Output the (x, y) coordinate of the center of the cell containing the given text.  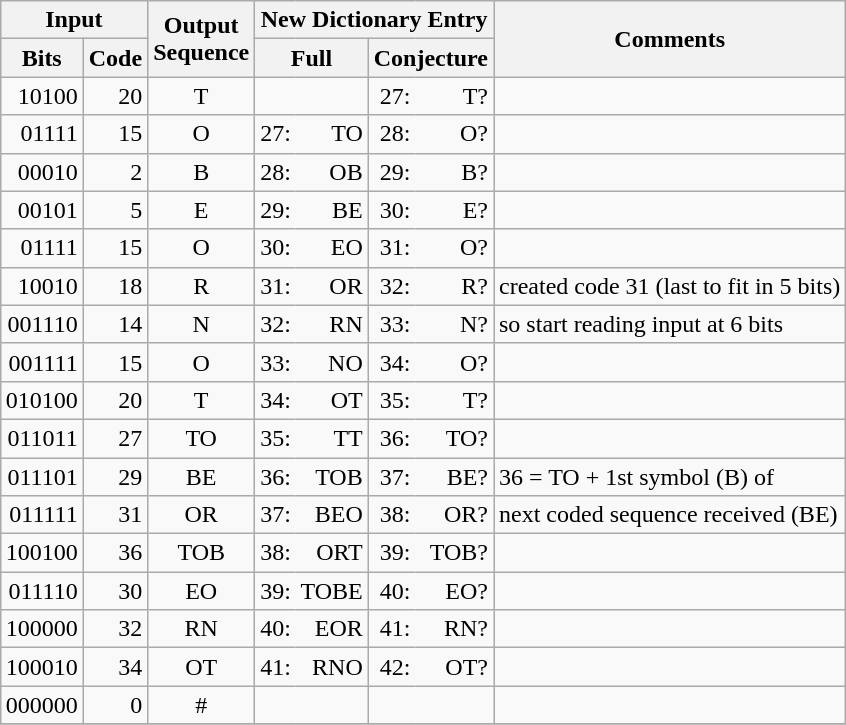
OB (332, 172)
NO (332, 362)
B (202, 172)
14 (115, 324)
Conjecture (430, 58)
000000 (42, 705)
TOBE (332, 591)
so start reading input at 6 bits (670, 324)
18 (115, 286)
0 (115, 705)
BEO (332, 515)
OR? (454, 515)
E? (454, 210)
Full (312, 58)
TO? (454, 438)
BE? (454, 477)
created code 31 (last to fit in 5 bits) (670, 286)
2 (115, 172)
010100 (42, 400)
Input (74, 20)
011101 (42, 477)
Output Sequence (202, 39)
R? (454, 286)
31 (115, 515)
011110 (42, 591)
32 (115, 629)
TOB? (454, 553)
B? (454, 172)
10100 (42, 96)
00101 (42, 210)
5 (115, 210)
27 (115, 438)
# (202, 705)
New Dictionary Entry (374, 20)
Bits (42, 58)
EO? (454, 591)
30 (115, 591)
10010 (42, 286)
36 (115, 553)
Code (115, 58)
011011 (42, 438)
001110 (42, 324)
011111 (42, 515)
100100 (42, 553)
100010 (42, 667)
RNO (332, 667)
E (202, 210)
36 = TO + 1st symbol (B) of (670, 477)
OT? (454, 667)
TT (332, 438)
100000 (42, 629)
N? (454, 324)
EOR (332, 629)
42: (392, 667)
Comments (670, 39)
29 (115, 477)
001111 (42, 362)
R (202, 286)
RN? (454, 629)
ORT (332, 553)
00010 (42, 172)
N (202, 324)
34 (115, 667)
next coded sequence received (BE) (670, 515)
